Provide the (x, y) coordinate of the cell's center where the given text is located.  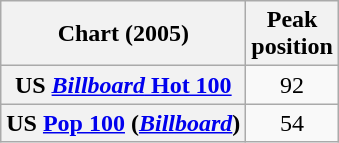
54 (292, 123)
Peakposition (292, 34)
Chart (2005) (124, 34)
US Pop 100 (Billboard) (124, 123)
92 (292, 85)
US Billboard Hot 100 (124, 85)
